Locate the cell with the specified text and output its [x, y] center coordinate. 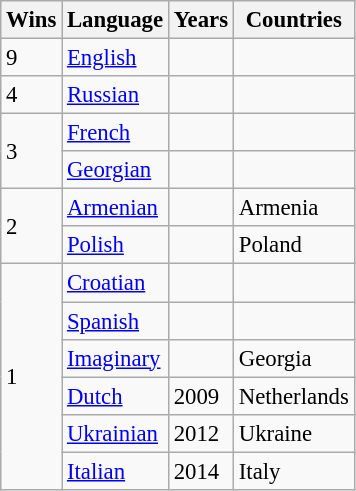
Armenian [116, 208]
Italian [116, 471]
French [116, 133]
Croatian [116, 283]
Georgian [116, 170]
Ukrainian [116, 433]
3 [32, 152]
2 [32, 226]
Years [200, 20]
2009 [200, 396]
4 [32, 95]
Countries [294, 20]
2012 [200, 433]
Dutch [116, 396]
Netherlands [294, 396]
Wins [32, 20]
Georgia [294, 358]
Ukraine [294, 433]
2014 [200, 471]
Spanish [116, 321]
Armenia [294, 208]
Polish [116, 245]
English [116, 58]
Language [116, 20]
1 [32, 377]
Imaginary [116, 358]
Italy [294, 471]
9 [32, 58]
Russian [116, 95]
Poland [294, 245]
